Search for the cell housing the specified text and yield its (x, y) center coordinate. 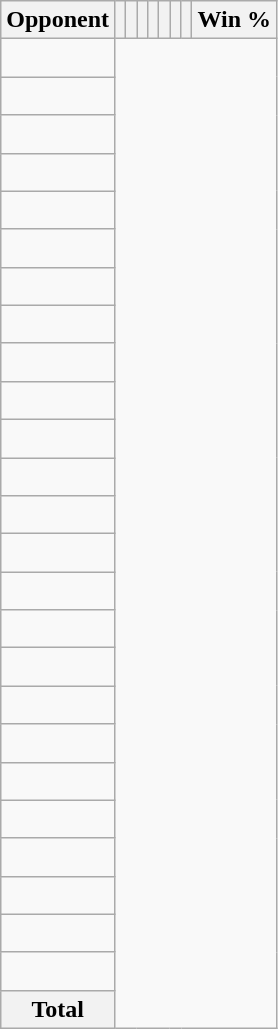
Opponent (58, 20)
Total (58, 1009)
Win % (234, 20)
